For the text-containing cell, return its midpoint in [x, y] coordinate format. 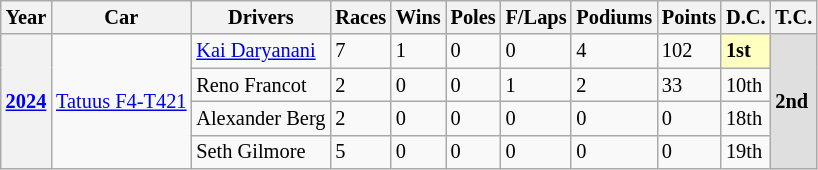
Wins [418, 17]
7 [360, 51]
Kai Daryanani [260, 51]
19th [746, 152]
Poles [474, 17]
102 [689, 51]
Car [121, 17]
Alexander Berg [260, 118]
4 [614, 51]
18th [746, 118]
2nd [794, 102]
Tatuus F4-T421 [121, 102]
33 [689, 85]
Drivers [260, 17]
Year [26, 17]
Races [360, 17]
10th [746, 85]
1st [746, 51]
F/Laps [536, 17]
Seth Gilmore [260, 152]
5 [360, 152]
2024 [26, 102]
Podiums [614, 17]
D.C. [746, 17]
Reno Francot [260, 85]
T.C. [794, 17]
Points [689, 17]
